Output the (x, y) coordinate of the center of the cell containing the given text.  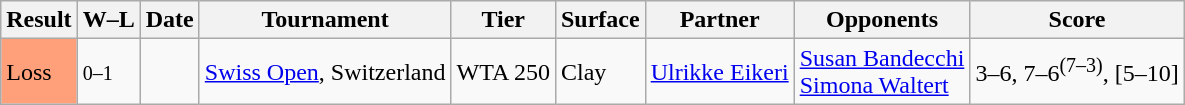
Tier (503, 20)
Ulrikke Eikeri (720, 72)
Swiss Open, Switzerland (325, 72)
Date (170, 20)
WTA 250 (503, 72)
Result (39, 20)
Tournament (325, 20)
W–L (108, 20)
Loss (39, 72)
Surface (600, 20)
Clay (600, 72)
Susan Bandecchi Simona Waltert (882, 72)
Score (1077, 20)
0–1 (108, 72)
3–6, 7–6(7–3), [5–10] (1077, 72)
Opponents (882, 20)
Partner (720, 20)
